From the cell containing the given text, extract its center point as (X, Y) coordinate. 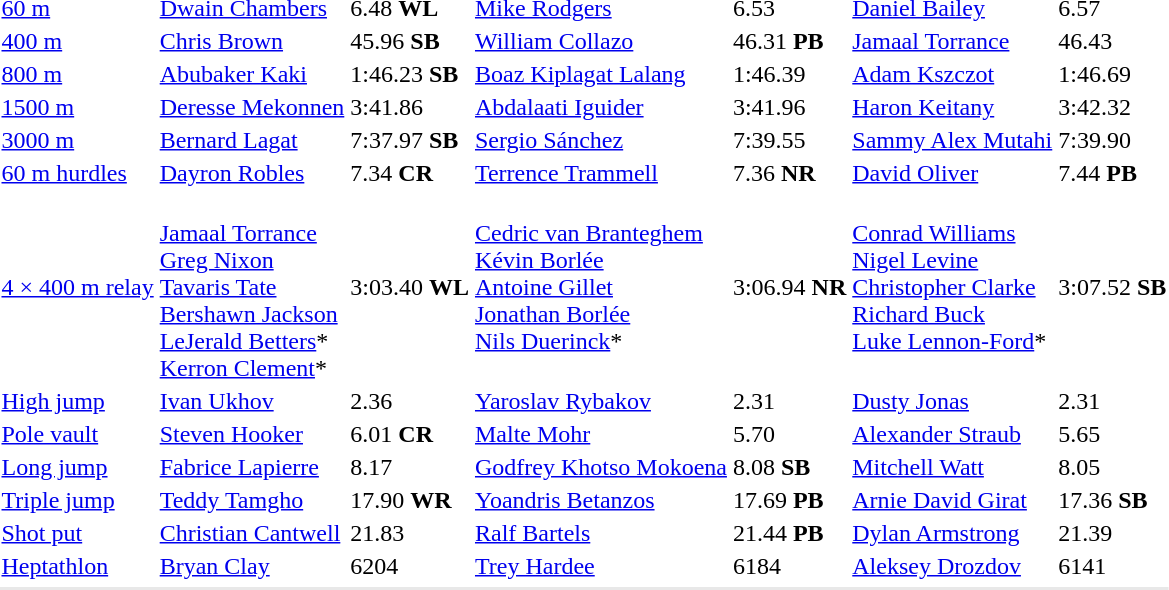
2.36 (410, 401)
21.83 (410, 533)
7.36 NR (789, 173)
7.34 CR (410, 173)
1:46.69 (1112, 74)
Yoandris Betanzos (600, 500)
Yaroslav Rybakov (600, 401)
1:46.23 SB (410, 74)
Jamaal TorranceGreg NixonTavaris TateBershawn JacksonLeJerald Betters*Kerron Clement* (252, 287)
3:03.40 WL (410, 287)
Sammy Alex Mutahi (952, 140)
7:39.90 (1112, 140)
Alexander Straub (952, 434)
Abdalaati Iguider (600, 107)
Ivan Ukhov (252, 401)
Steven Hooker (252, 434)
William Collazo (600, 41)
Conrad WilliamsNigel LevineChristopher ClarkeRichard BuckLuke Lennon-Ford* (952, 287)
6184 (789, 566)
60 m hurdles (78, 173)
1500 m (78, 107)
46.43 (1112, 41)
8.17 (410, 467)
Trey Hardee (600, 566)
5.70 (789, 434)
Triple jump (78, 500)
Pole vault (78, 434)
800 m (78, 74)
3000 m (78, 140)
8.08 SB (789, 467)
Fabrice Lapierre (252, 467)
1:46.39 (789, 74)
Dusty Jonas (952, 401)
17.36 SB (1112, 500)
6.01 CR (410, 434)
17.90 WR (410, 500)
Aleksey Drozdov (952, 566)
4 × 400 m relay (78, 287)
7:39.55 (789, 140)
Bernard Lagat (252, 140)
21.44 PB (789, 533)
3:41.86 (410, 107)
Adam Kszczot (952, 74)
3:06.94 NR (789, 287)
Teddy Tamgho (252, 500)
Ralf Bartels (600, 533)
Dylan Armstrong (952, 533)
Long jump (78, 467)
Deresse Mekonnen (252, 107)
8.05 (1112, 467)
Terrence Trammell (600, 173)
David Oliver (952, 173)
Sergio Sánchez (600, 140)
Arnie David Girat (952, 500)
Jamaal Torrance (952, 41)
Boaz Kiplagat Lalang (600, 74)
21.39 (1112, 533)
Dayron Robles (252, 173)
3:41.96 (789, 107)
7.44 PB (1112, 173)
6204 (410, 566)
Christian Cantwell (252, 533)
Cedric van BranteghemKévin BorléeAntoine GilletJonathan BorléeNils Duerinck* (600, 287)
7:37.97 SB (410, 140)
Shot put (78, 533)
High jump (78, 401)
45.96 SB (410, 41)
Heptathlon (78, 566)
3:42.32 (1112, 107)
Malte Mohr (600, 434)
Godfrey Khotso Mokoena (600, 467)
Mitchell Watt (952, 467)
Chris Brown (252, 41)
3:07.52 SB (1112, 287)
5.65 (1112, 434)
400 m (78, 41)
17.69 PB (789, 500)
Abubaker Kaki (252, 74)
46.31 PB (789, 41)
Bryan Clay (252, 566)
6141 (1112, 566)
Haron Keitany (952, 107)
